From the cell containing the given text, extract its center point as [x, y] coordinate. 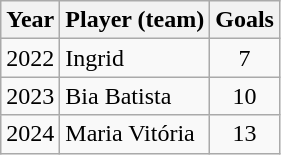
Year [30, 20]
Bia Batista [135, 96]
2022 [30, 58]
7 [245, 58]
10 [245, 96]
2024 [30, 134]
2023 [30, 96]
Ingrid [135, 58]
13 [245, 134]
Player (team) [135, 20]
Maria Vitória [135, 134]
Goals [245, 20]
